From the cell containing the given text, extract its center point as (X, Y) coordinate. 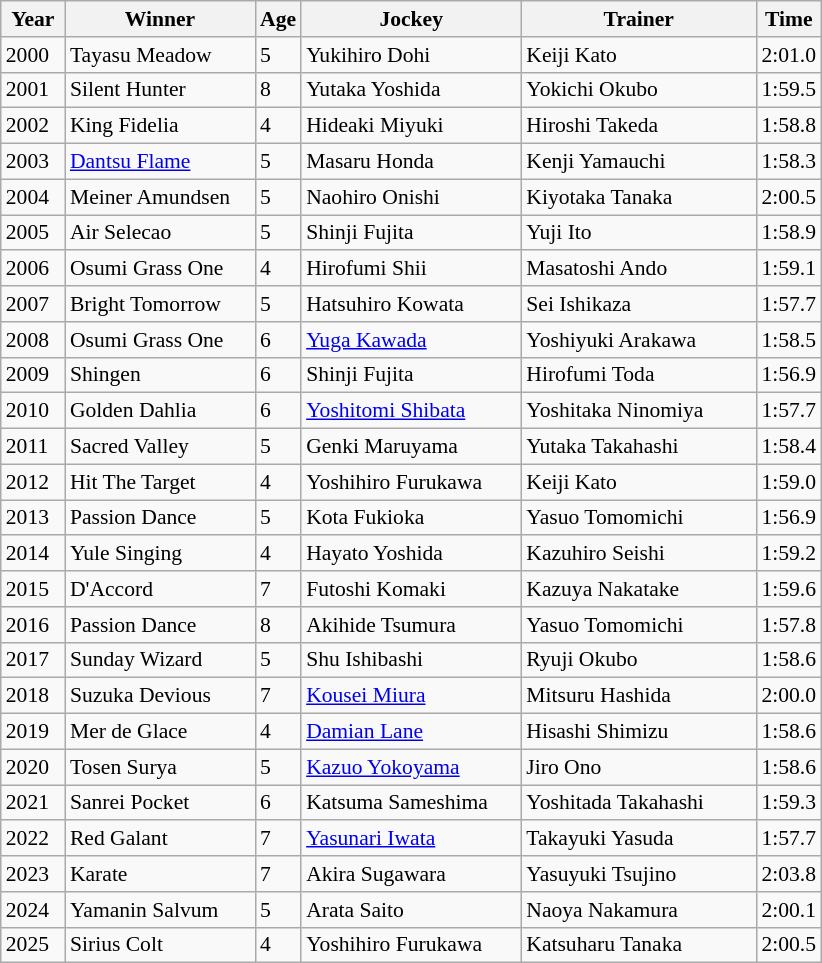
Kota Fukioka (411, 518)
Yoshiyuki Arakawa (638, 340)
Hirofumi Shii (411, 269)
Tayasu Meadow (160, 55)
Yutaka Takahashi (638, 447)
Hayato Yoshida (411, 554)
2001 (33, 90)
Silent Hunter (160, 90)
1:58.5 (788, 340)
Jockey (411, 19)
1:59.0 (788, 482)
2008 (33, 340)
1:58.9 (788, 233)
Karate (160, 874)
Akihide Tsumura (411, 625)
2019 (33, 732)
2021 (33, 803)
Katsuharu Tanaka (638, 945)
Ryuji Okubo (638, 660)
1:59.2 (788, 554)
2023 (33, 874)
Hirofumi Toda (638, 375)
Akira Sugawara (411, 874)
2:00.0 (788, 696)
Hatsuhiro Kowata (411, 304)
2013 (33, 518)
2:01.0 (788, 55)
2022 (33, 839)
Sanrei Pocket (160, 803)
2003 (33, 162)
Red Galant (160, 839)
Year (33, 19)
2014 (33, 554)
Mer de Glace (160, 732)
Damian Lane (411, 732)
Genki Maruyama (411, 447)
Masaru Honda (411, 162)
Dantsu Flame (160, 162)
1:58.4 (788, 447)
Yuga Kawada (411, 340)
2006 (33, 269)
Meiner Amundsen (160, 197)
Age (278, 19)
Yoshitomi Shibata (411, 411)
1:59.5 (788, 90)
Yuji Ito (638, 233)
D'Accord (160, 589)
King Fidelia (160, 126)
Yoshitaka Ninomiya (638, 411)
1:58.3 (788, 162)
Sirius Colt (160, 945)
Jiro Ono (638, 767)
Futoshi Komaki (411, 589)
Yukihiro Dohi (411, 55)
Yasunari Iwata (411, 839)
2025 (33, 945)
Kazuhiro Seishi (638, 554)
2024 (33, 910)
Yoshitada Takahashi (638, 803)
2007 (33, 304)
Tosen Surya (160, 767)
Hisashi Shimizu (638, 732)
2002 (33, 126)
Trainer (638, 19)
Suzuka Devious (160, 696)
1:58.8 (788, 126)
2012 (33, 482)
Sunday Wizard (160, 660)
Yasuyuki Tsujino (638, 874)
2004 (33, 197)
1:59.6 (788, 589)
Yutaka Yoshida (411, 90)
Shingen (160, 375)
Bright Tomorrow (160, 304)
Naoya Nakamura (638, 910)
Kazuya Nakatake (638, 589)
Masatoshi Ando (638, 269)
1:59.1 (788, 269)
Hideaki Miyuki (411, 126)
Sei Ishikaza (638, 304)
1:59.3 (788, 803)
Kazuo Yokoyama (411, 767)
2009 (33, 375)
2:03.8 (788, 874)
Hiroshi Takeda (638, 126)
2017 (33, 660)
2015 (33, 589)
Naohiro Onishi (411, 197)
Arata Saito (411, 910)
2005 (33, 233)
Winner (160, 19)
2018 (33, 696)
Yamanin Salvum (160, 910)
2016 (33, 625)
2000 (33, 55)
Yule Singing (160, 554)
2011 (33, 447)
2010 (33, 411)
Mitsuru Hashida (638, 696)
Shu Ishibashi (411, 660)
Yokichi Okubo (638, 90)
2020 (33, 767)
Kiyotaka Tanaka (638, 197)
Kenji Yamauchi (638, 162)
Time (788, 19)
Takayuki Yasuda (638, 839)
1:57.8 (788, 625)
Kousei Miura (411, 696)
2:00.1 (788, 910)
Hit The Target (160, 482)
Sacred Valley (160, 447)
Golden Dahlia (160, 411)
Katsuma Sameshima (411, 803)
Air Selecao (160, 233)
